Return the [X, Y] coordinate for the center point of the cell that contains the specified text.  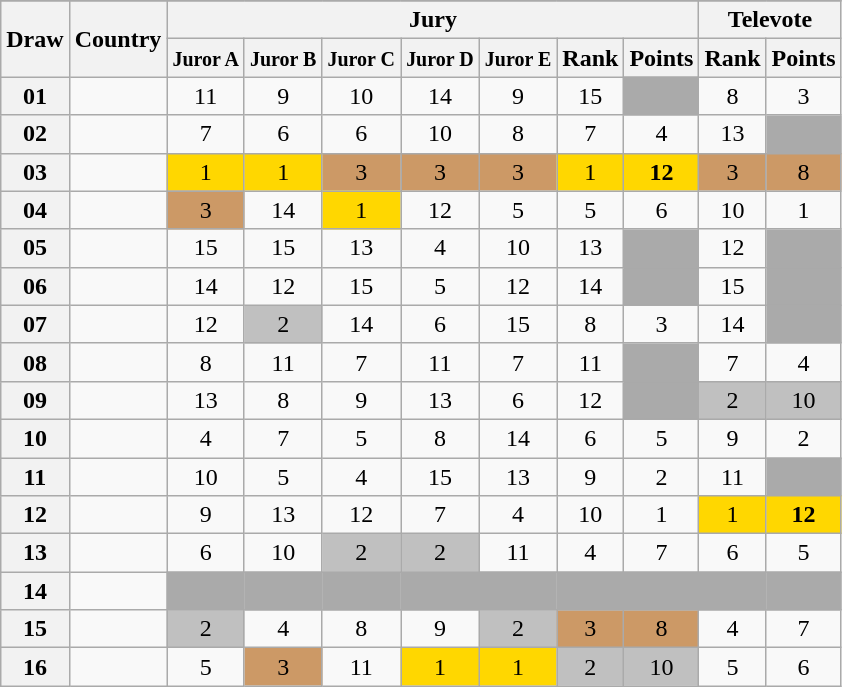
Juror A [206, 58]
04 [35, 210]
Juror B [283, 58]
16 [35, 667]
Juror D [440, 58]
05 [35, 248]
Draw [35, 39]
01 [35, 96]
07 [35, 324]
03 [35, 172]
02 [35, 134]
Country [118, 39]
08 [35, 362]
06 [35, 286]
Juror C [362, 58]
Juror E [518, 58]
Jury [433, 20]
09 [35, 400]
Televote [770, 20]
